Output the [x, y] coordinate of the center of the cell containing the given text.  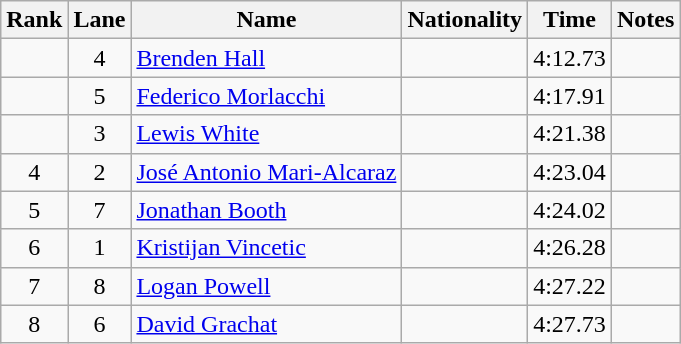
4:26.28 [570, 248]
Kristijan Vincetic [266, 248]
David Grachat [266, 324]
Jonathan Booth [266, 210]
4:27.22 [570, 286]
Lewis White [266, 134]
2 [100, 172]
Name [266, 20]
Lane [100, 20]
Notes [645, 20]
Federico Morlacchi [266, 96]
1 [100, 248]
3 [100, 134]
Nationality [465, 20]
Brenden Hall [266, 58]
Time [570, 20]
4:12.73 [570, 58]
José Antonio Mari-Alcaraz [266, 172]
4:27.73 [570, 324]
4:21.38 [570, 134]
Rank [34, 20]
4:17.91 [570, 96]
Logan Powell [266, 286]
4:24.02 [570, 210]
4:23.04 [570, 172]
